Search for the cell housing the specified text and yield its [x, y] center coordinate. 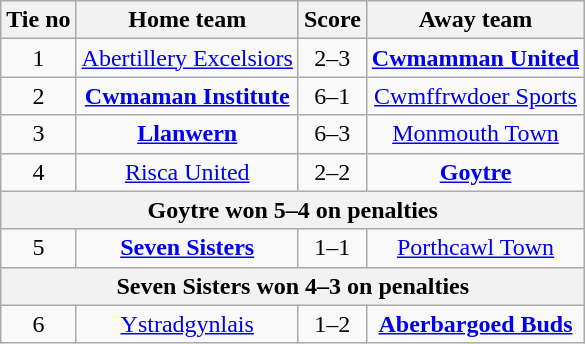
Cwmffrwdoer Sports [475, 96]
Monmouth Town [475, 134]
Home team [187, 20]
Seven Sisters [187, 248]
Llanwern [187, 134]
Cwmamman United [475, 58]
Cwmaman Institute [187, 96]
Ystradgynlais [187, 324]
3 [38, 134]
5 [38, 248]
2 [38, 96]
Goytre [475, 172]
Risca United [187, 172]
Porthcawl Town [475, 248]
Tie no [38, 20]
Score [332, 20]
1–2 [332, 324]
1 [38, 58]
1–1 [332, 248]
4 [38, 172]
Goytre won 5–4 on penalties [293, 210]
Abertillery Excelsiors [187, 58]
Aberbargoed Buds [475, 324]
2–3 [332, 58]
6–1 [332, 96]
Seven Sisters won 4–3 on penalties [293, 286]
6 [38, 324]
6–3 [332, 134]
2–2 [332, 172]
Away team [475, 20]
